Pinpoint the cell where the given text exists, returning its [x, y] midpoint coordinate. 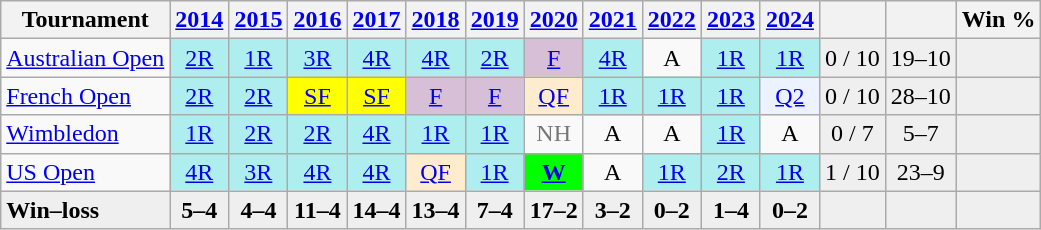
W [554, 172]
2022 [672, 20]
17–2 [554, 210]
2024 [790, 20]
2017 [376, 20]
2016 [318, 20]
2023 [730, 20]
Win–loss [86, 210]
28–10 [920, 96]
Win % [998, 20]
US Open [86, 172]
NH [554, 134]
French Open [86, 96]
1–4 [730, 210]
2015 [258, 20]
7–4 [494, 210]
23–9 [920, 172]
13–4 [436, 210]
2018 [436, 20]
1 / 10 [852, 172]
Australian Open [86, 58]
Wimbledon [86, 134]
14–4 [376, 210]
2014 [200, 20]
0 / 7 [852, 134]
19–10 [920, 58]
5–7 [920, 134]
Tournament [86, 20]
3–2 [612, 210]
4–4 [258, 210]
Q2 [790, 96]
5–4 [200, 210]
11–4 [318, 210]
2021 [612, 20]
2020 [554, 20]
2019 [494, 20]
